Scan for the cell matching the given text and deliver its (X, Y) coordinate at center. 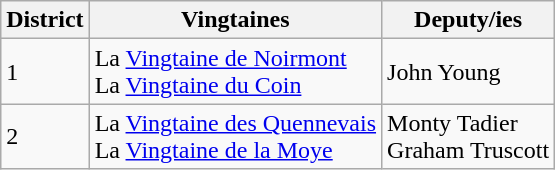
1 (45, 72)
Deputy/ies (468, 20)
Vingtaines (235, 20)
La Vingtaine des QuennevaisLa Vingtaine de la Moye (235, 136)
La Vingtaine de NoirmontLa Vingtaine du Coin (235, 72)
Monty TadierGraham Truscott (468, 136)
John Young (468, 72)
District (45, 20)
2 (45, 136)
